Output the [x, y] coordinate of the center of the cell containing the given text.  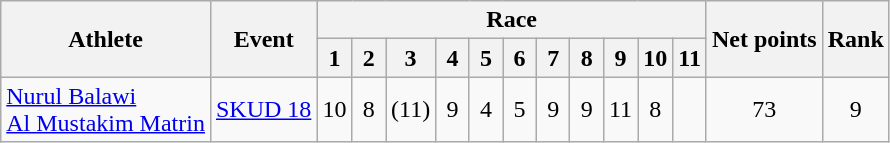
1 [334, 58]
(11) [411, 110]
Race [512, 20]
3 [411, 58]
Net points [764, 39]
73 [764, 110]
Nurul BalawiAl Mustakim Matrin [106, 110]
SKUD 18 [263, 110]
Event [263, 39]
2 [369, 58]
6 [520, 58]
Rank [856, 39]
7 [553, 58]
Athlete [106, 39]
